Locate the cell with the specified text and output its (X, Y) center coordinate. 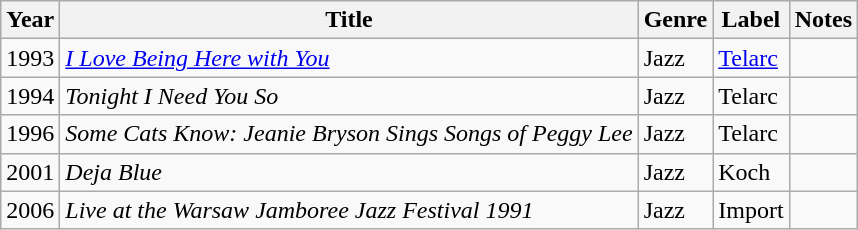
Title (349, 20)
1996 (30, 134)
2006 (30, 210)
Some Cats Know: Jeanie Bryson Sings Songs of Peggy Lee (349, 134)
Tonight I Need You So (349, 96)
Notes (823, 20)
2001 (30, 172)
I Love Being Here with You (349, 58)
Koch (751, 172)
Live at the Warsaw Jamboree Jazz Festival 1991 (349, 210)
Deja Blue (349, 172)
1993 (30, 58)
Year (30, 20)
Import (751, 210)
1994 (30, 96)
Genre (676, 20)
Label (751, 20)
